Detect which cell encompasses the target text, then output its [X, Y] center coordinate. 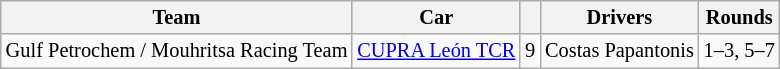
Car [436, 17]
Team [177, 17]
Drivers [620, 17]
Costas Papantonis [620, 51]
9 [530, 51]
1–3, 5–7 [740, 51]
CUPRA León TCR [436, 51]
Rounds [740, 17]
Gulf Petrochem / Mouhritsa Racing Team [177, 51]
